For the text-containing cell, return its midpoint in (X, Y) coordinate format. 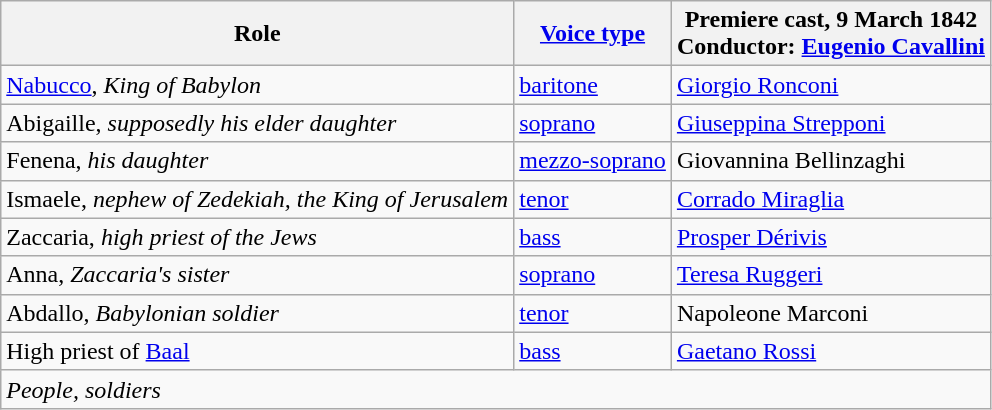
High priest of Baal (258, 351)
Giuseppina Strepponi (830, 123)
Abigaille, supposedly his elder daughter (258, 123)
Zaccaria, high priest of the Jews (258, 237)
Premiere cast, 9 March 1842Conductor: Eugenio Cavallini (830, 34)
baritone (593, 85)
Anna, Zaccaria's sister (258, 275)
Corrado Miraglia (830, 199)
Voice type (593, 34)
Giovannina Bellinzaghi (830, 161)
Gaetano Rossi (830, 351)
Fenena, his daughter (258, 161)
Prosper Dérivis (830, 237)
Teresa Ruggeri (830, 275)
mezzo-soprano (593, 161)
Ismaele, nephew of Zedekiah, the King of Jerusalem (258, 199)
Giorgio Ronconi (830, 85)
Napoleone Marconi (830, 313)
Nabucco, King of Babylon (258, 85)
Abdallo, Babylonian soldier (258, 313)
Role (258, 34)
People, soldiers (496, 389)
